Scan for the cell matching the given text and deliver its (X, Y) coordinate at center. 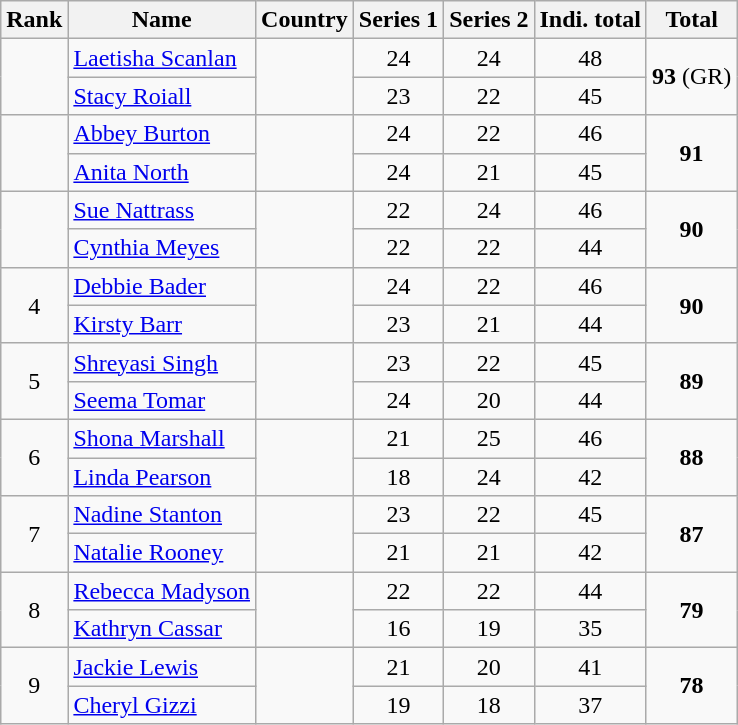
Shreyasi Singh (162, 362)
79 (691, 610)
91 (691, 153)
Stacy Roiall (162, 96)
Shona Marshall (162, 438)
Series 1 (398, 20)
Anita North (162, 172)
Seema Tomar (162, 400)
16 (398, 629)
Jackie Lewis (162, 667)
Sue Nattrass (162, 210)
Natalie Rooney (162, 553)
Nadine Stanton (162, 515)
48 (590, 58)
Debbie Bader (162, 286)
4 (34, 305)
Abbey Burton (162, 134)
25 (489, 438)
Linda Pearson (162, 477)
6 (34, 457)
37 (590, 705)
Cynthia Meyes (162, 248)
9 (34, 686)
Total (691, 20)
5 (34, 381)
89 (691, 381)
Kathryn Cassar (162, 629)
Rank (34, 20)
Country (305, 20)
41 (590, 667)
88 (691, 457)
7 (34, 534)
Cheryl Gizzi (162, 705)
8 (34, 610)
Series 2 (489, 20)
93 (GR) (691, 77)
87 (691, 534)
Kirsty Barr (162, 324)
Indi. total (590, 20)
Rebecca Madyson (162, 591)
Name (162, 20)
35 (590, 629)
Laetisha Scanlan (162, 58)
78 (691, 686)
